Pinpoint the cell where the given text exists, returning its (X, Y) midpoint coordinate. 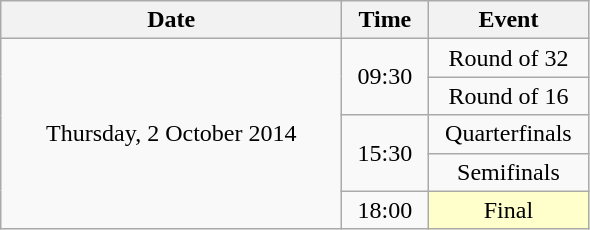
Event (508, 20)
Round of 16 (508, 96)
Quarterfinals (508, 134)
15:30 (385, 153)
Thursday, 2 October 2014 (172, 134)
09:30 (385, 77)
18:00 (385, 210)
Time (385, 20)
Round of 32 (508, 58)
Semifinals (508, 172)
Final (508, 210)
Date (172, 20)
